Detect which cell encompasses the target text, then output its (x, y) center coordinate. 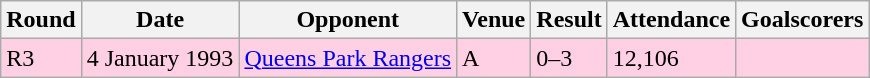
R3 (41, 58)
Date (160, 20)
Venue (494, 20)
Result (569, 20)
Attendance (671, 20)
Opponent (348, 20)
12,106 (671, 58)
4 January 1993 (160, 58)
Goalscorers (802, 20)
A (494, 58)
Queens Park Rangers (348, 58)
Round (41, 20)
0–3 (569, 58)
